Find where the given text appears and provide that cell's center as (X, Y) coordinate. 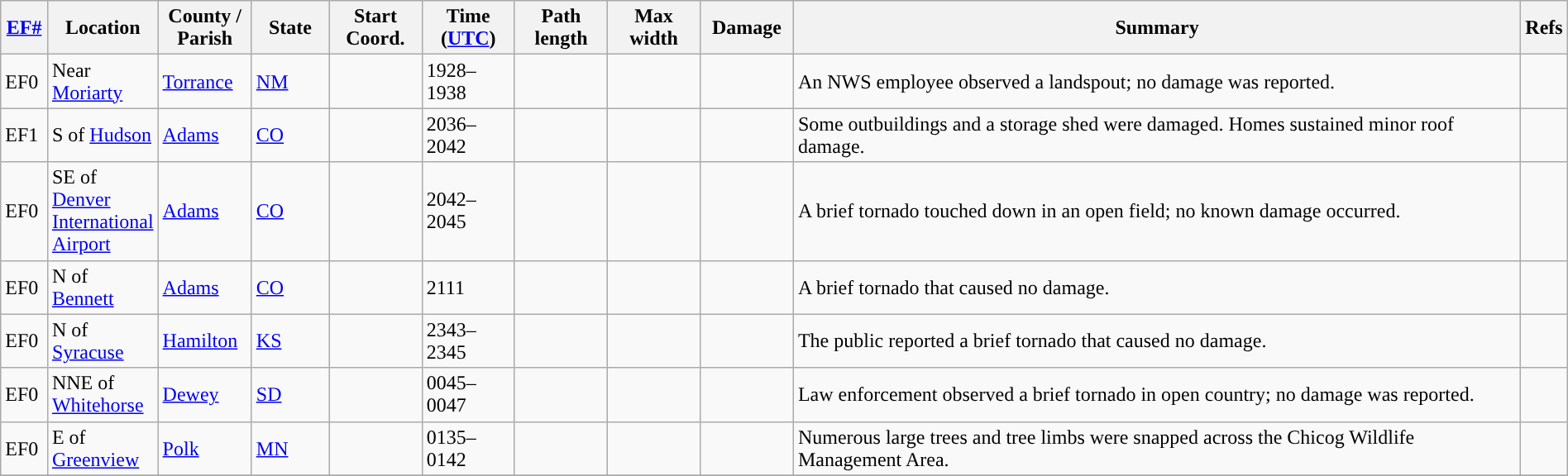
NM (289, 81)
SD (289, 395)
A brief tornado that caused no damage. (1156, 288)
Path length (561, 28)
1928–1938 (468, 81)
EF1 (25, 136)
2042–2045 (468, 212)
Some outbuildings and a storage shed were damaged. Homes sustained minor roof damage. (1156, 136)
E of Greenview (103, 448)
Near Moriarty (103, 81)
A brief tornado touched down in an open field; no known damage occurred. (1156, 212)
Max width (654, 28)
2343–2345 (468, 340)
N of Syracuse (103, 340)
2036–2042 (468, 136)
Summary (1156, 28)
0135–0142 (468, 448)
EF# (25, 28)
N of Bennett (103, 288)
Polk (205, 448)
Time (UTC) (468, 28)
County / Parish (205, 28)
Law enforcement observed a brief tornado in open country; no damage was reported. (1156, 395)
Hamilton (205, 340)
The public reported a brief tornado that caused no damage. (1156, 340)
Dewey (205, 395)
Numerous large trees and tree limbs were snapped across the Chicog Wildlife Management Area. (1156, 448)
S of Hudson (103, 136)
State (289, 28)
Torrance (205, 81)
Refs (1544, 28)
0045–0047 (468, 395)
An NWS employee observed a landspout; no damage was reported. (1156, 81)
Start Coord. (375, 28)
SE of Denver International Airport (103, 212)
2111 (468, 288)
NNE of Whitehorse (103, 395)
KS (289, 340)
Damage (746, 28)
MN (289, 448)
Location (103, 28)
